For the text-containing cell, return its midpoint in [x, y] coordinate format. 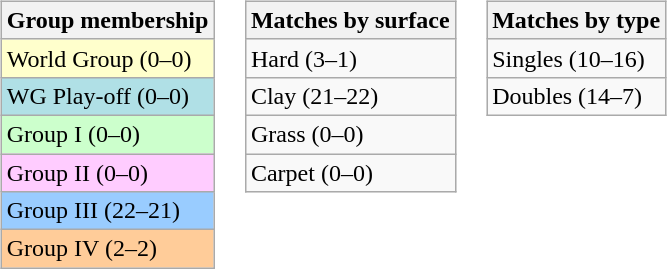
Group I (0–0) [108, 134]
Group membership [108, 20]
WG Play-off (0–0) [108, 96]
World Group (0–0) [108, 58]
Matches by surface [350, 20]
Doubles (14–7) [576, 96]
Carpet (0–0) [350, 173]
Matches by type [576, 20]
Grass (0–0) [350, 134]
Group III (22–21) [108, 211]
Hard (3–1) [350, 58]
Clay (21–22) [350, 96]
Group II (0–0) [108, 173]
Singles (10–16) [576, 58]
Group IV (2–2) [108, 249]
